Extract the (x, y) coordinate from the center of the cell holding the provided text.  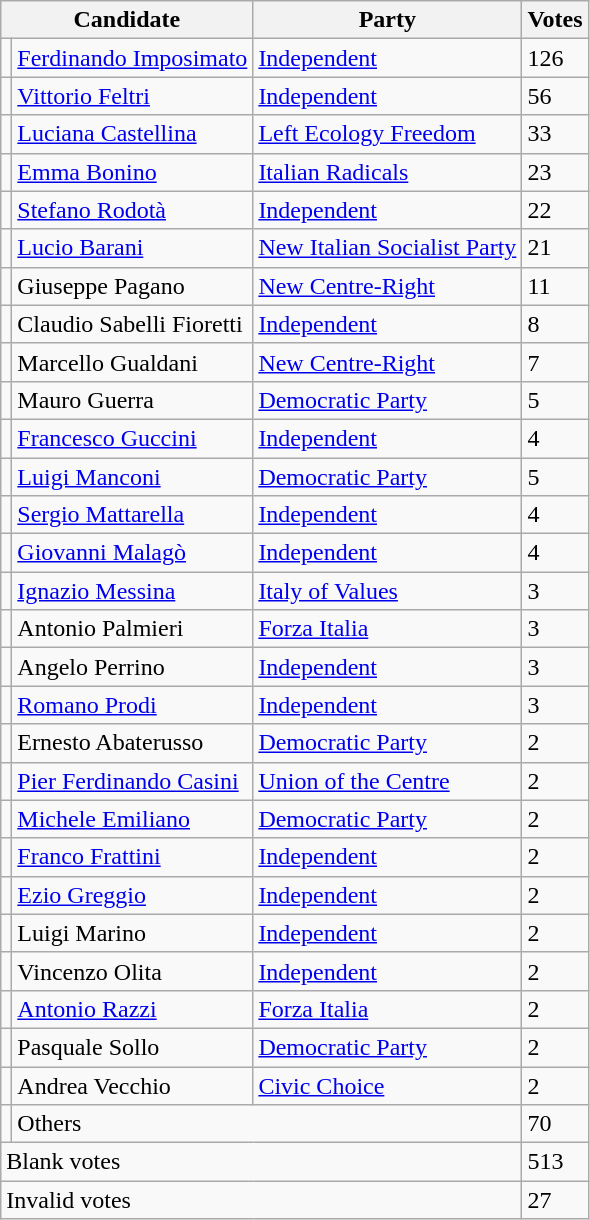
Civic Choice (388, 1085)
Pier Ferdinando Casini (132, 781)
126 (555, 58)
70 (555, 1124)
22 (555, 210)
Andrea Vecchio (132, 1085)
Lucio Barani (132, 248)
Luciana Castellina (132, 134)
Stefano Rodotà (132, 210)
Ezio Greggio (132, 895)
Votes (555, 20)
Mauro Guerra (132, 400)
Italian Radicals (388, 172)
Michele Emiliano (132, 819)
Luigi Marino (132, 933)
27 (555, 1200)
Franco Frattini (132, 857)
Angelo Perrino (132, 667)
Candidate (127, 20)
Left Ecology Freedom (388, 134)
Claudio Sabelli Fioretti (132, 324)
Italy of Values (388, 591)
21 (555, 248)
33 (555, 134)
Ferdinando Imposimato (132, 58)
Luigi Manconi (132, 477)
Party (388, 20)
11 (555, 286)
Sergio Mattarella (132, 515)
8 (555, 324)
Pasquale Sollo (132, 1047)
7 (555, 362)
New Italian Socialist Party (388, 248)
56 (555, 96)
Others (267, 1124)
Ernesto Abaterusso (132, 743)
Antonio Palmieri (132, 629)
23 (555, 172)
Emma Bonino (132, 172)
Ignazio Messina (132, 591)
Vincenzo Olita (132, 971)
Giuseppe Pagano (132, 286)
513 (555, 1162)
Romano Prodi (132, 705)
Union of the Centre (388, 781)
Invalid votes (262, 1200)
Marcello Gualdani (132, 362)
Antonio Razzi (132, 1009)
Vittorio Feltri (132, 96)
Blank votes (262, 1162)
Francesco Guccini (132, 438)
Giovanni Malagò (132, 553)
